Search for the cell housing the specified text and yield its [X, Y] center coordinate. 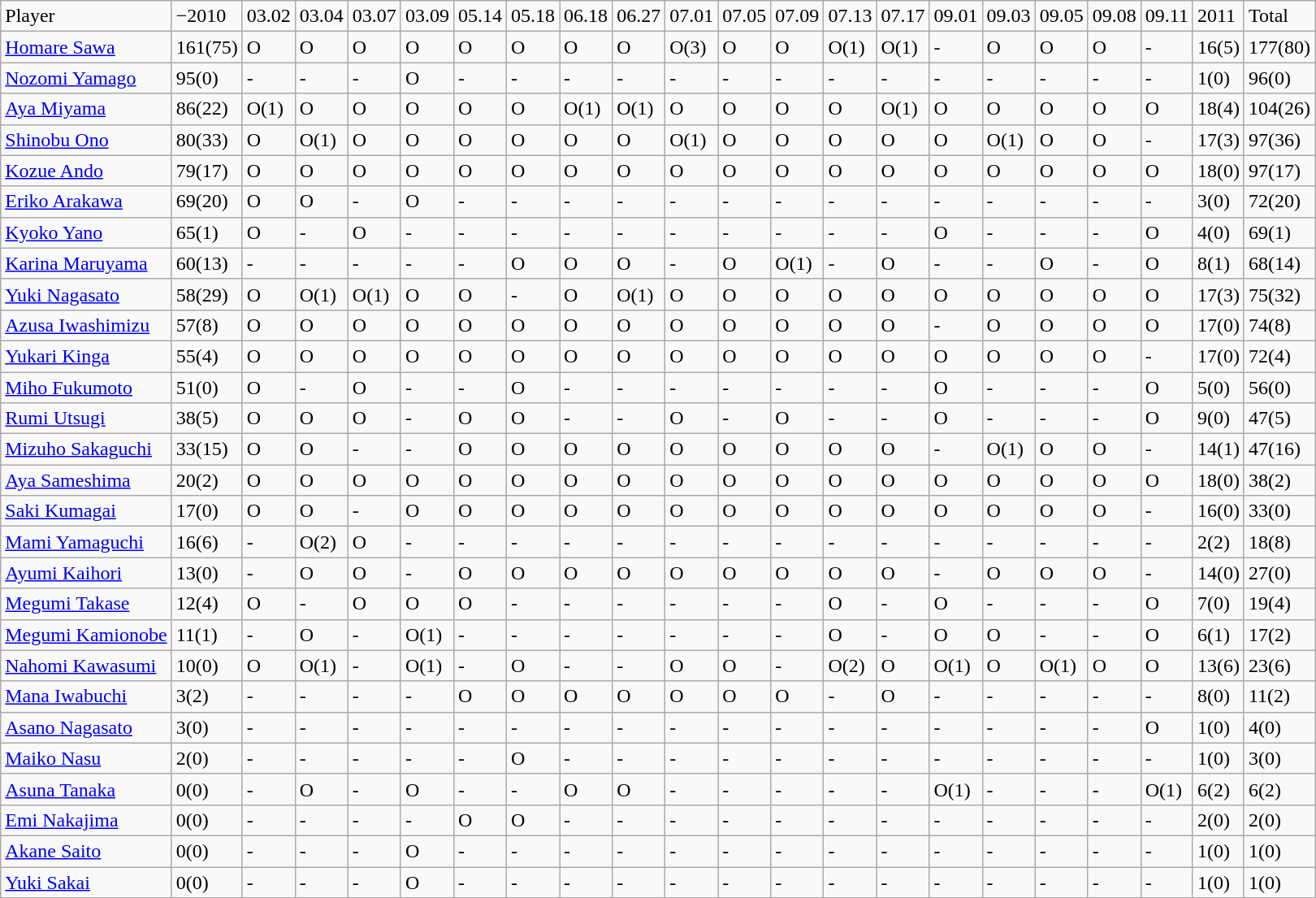
27(0) [1279, 573]
03.04 [322, 16]
03.09 [427, 16]
Miho Fukumoto [86, 388]
58(29) [206, 294]
Nahomi Kawasumi [86, 666]
Karina Maruyama [86, 263]
09.08 [1115, 16]
56(0) [1279, 388]
2011 [1219, 16]
72(4) [1279, 356]
Asano Nagasato [86, 727]
75(32) [1279, 294]
55(4) [206, 356]
97(17) [1279, 171]
Megumi Takase [86, 604]
20(2) [206, 480]
O(3) [692, 47]
05.18 [533, 16]
Yukari Kinga [86, 356]
9(0) [1219, 419]
161(75) [206, 47]
51(0) [206, 388]
47(5) [1279, 419]
72(20) [1279, 202]
79(17) [206, 171]
19(4) [1279, 604]
07.05 [744, 16]
Akane Saito [86, 851]
65(1) [206, 232]
7(0) [1219, 604]
6(1) [1219, 635]
06.18 [587, 16]
Rumi Utsugi [86, 419]
95(0) [206, 78]
Player [86, 16]
38(2) [1279, 480]
8(1) [1219, 263]
80(33) [206, 140]
03.02 [268, 16]
18(4) [1219, 109]
69(20) [206, 202]
Megumi Kamionobe [86, 635]
09.05 [1061, 16]
Total [1279, 16]
07.01 [692, 16]
03.07 [374, 16]
86(22) [206, 109]
Saki Kumagai [86, 511]
Maiko Nasu [86, 758]
−2010 [206, 16]
8(0) [1219, 696]
13(0) [206, 573]
5(0) [1219, 388]
47(16) [1279, 449]
104(26) [1279, 109]
Shinobu Ono [86, 140]
Nozomi Yamago [86, 78]
Eriko Arakawa [86, 202]
96(0) [1279, 78]
Mizuho Sakaguchi [86, 449]
Kozue Ando [86, 171]
14(1) [1219, 449]
23(6) [1279, 666]
16(5) [1219, 47]
57(8) [206, 325]
16(6) [206, 542]
Yuki Nagasato [86, 294]
Aya Miyama [86, 109]
Azusa Iwashimizu [86, 325]
3(2) [206, 696]
13(6) [1219, 666]
68(14) [1279, 263]
Kyoko Yano [86, 232]
06.27 [639, 16]
16(0) [1219, 511]
38(5) [206, 419]
74(8) [1279, 325]
177(80) [1279, 47]
Emi Nakajima [86, 820]
07.17 [903, 16]
10(0) [206, 666]
09.03 [1009, 16]
Asuna Tanaka [86, 789]
07.09 [798, 16]
14(0) [1219, 573]
05.14 [479, 16]
18(8) [1279, 542]
2(2) [1219, 542]
09.01 [955, 16]
Aya Sameshima [86, 480]
09.11 [1167, 16]
07.13 [850, 16]
60(13) [206, 263]
Ayumi Kaihori [86, 573]
97(36) [1279, 140]
69(1) [1279, 232]
Homare Sawa [86, 47]
17(2) [1279, 635]
Yuki Sakai [86, 882]
33(0) [1279, 511]
33(15) [206, 449]
Mana Iwabuchi [86, 696]
11(2) [1279, 696]
11(1) [206, 635]
Mami Yamaguchi [86, 542]
12(4) [206, 604]
